From the cell containing the given text, extract its center point as [X, Y] coordinate. 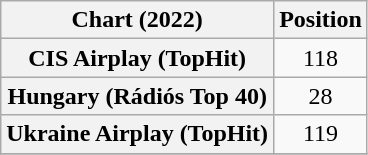
Chart (2022) [138, 20]
CIS Airplay (TopHit) [138, 58]
Position [321, 20]
119 [321, 134]
Hungary (Rádiós Top 40) [138, 96]
28 [321, 96]
Ukraine Airplay (TopHit) [138, 134]
118 [321, 58]
